From the cell containing the given text, extract its center point as (X, Y) coordinate. 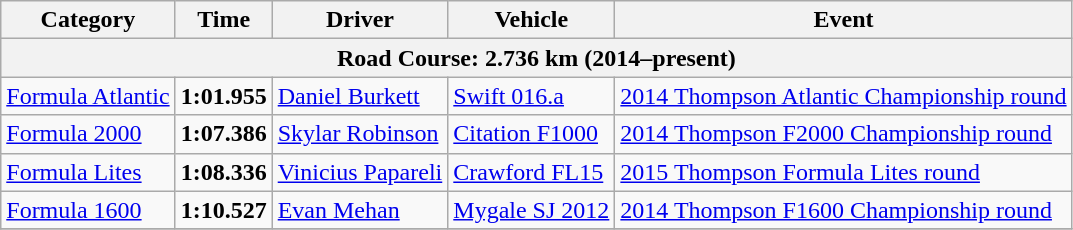
Evan Mehan (360, 210)
2014 Thompson F2000 Championship round (844, 134)
Road Course: 2.736 km (2014–present) (536, 58)
1:01.955 (224, 96)
Formula 2000 (88, 134)
Mygale SJ 2012 (532, 210)
Citation F1000 (532, 134)
Time (224, 20)
Category (88, 20)
Vehicle (532, 20)
Driver (360, 20)
2014 Thompson Atlantic Championship round (844, 96)
Skylar Robinson (360, 134)
Crawford FL15 (532, 172)
1:10.527 (224, 210)
Vinicius Papareli (360, 172)
Event (844, 20)
2015 Thompson Formula Lites round (844, 172)
Formula 1600 (88, 210)
Swift 016.a (532, 96)
Formula Atlantic (88, 96)
Formula Lites (88, 172)
Daniel Burkett (360, 96)
1:08.336 (224, 172)
2014 Thompson F1600 Championship round (844, 210)
1:07.386 (224, 134)
